Search for the cell housing the specified text and yield its (X, Y) center coordinate. 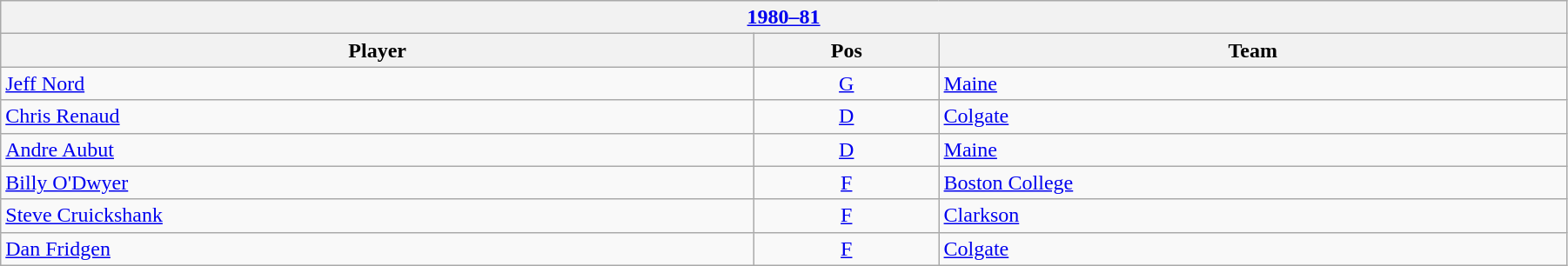
Dan Fridgen (378, 249)
Billy O'Dwyer (378, 183)
G (848, 83)
1980–81 (784, 17)
Boston College (1253, 183)
Clarkson (1253, 216)
Player (378, 50)
Chris Renaud (378, 116)
Pos (848, 50)
Steve Cruickshank (378, 216)
Andre Aubut (378, 150)
Team (1253, 50)
Jeff Nord (378, 83)
